From the cell containing the given text, extract its center point as (x, y) coordinate. 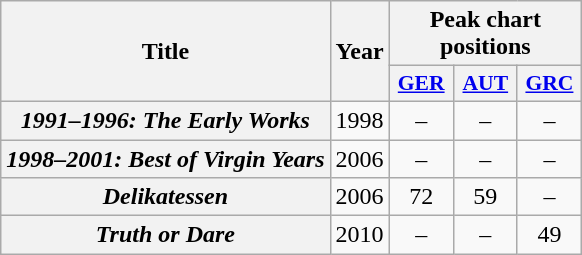
1998 (360, 120)
49 (549, 235)
GER (421, 84)
1998–2001: Best of Virgin Years (166, 159)
Truth or Dare (166, 235)
Peak chart positions (485, 34)
Delikatessen (166, 197)
Title (166, 52)
Year (360, 52)
GRC (549, 84)
1991–1996: The Early Works (166, 120)
72 (421, 197)
AUT (485, 84)
59 (485, 197)
2010 (360, 235)
